Determine the [X, Y] coordinate at the center of the cell enclosing the given text.  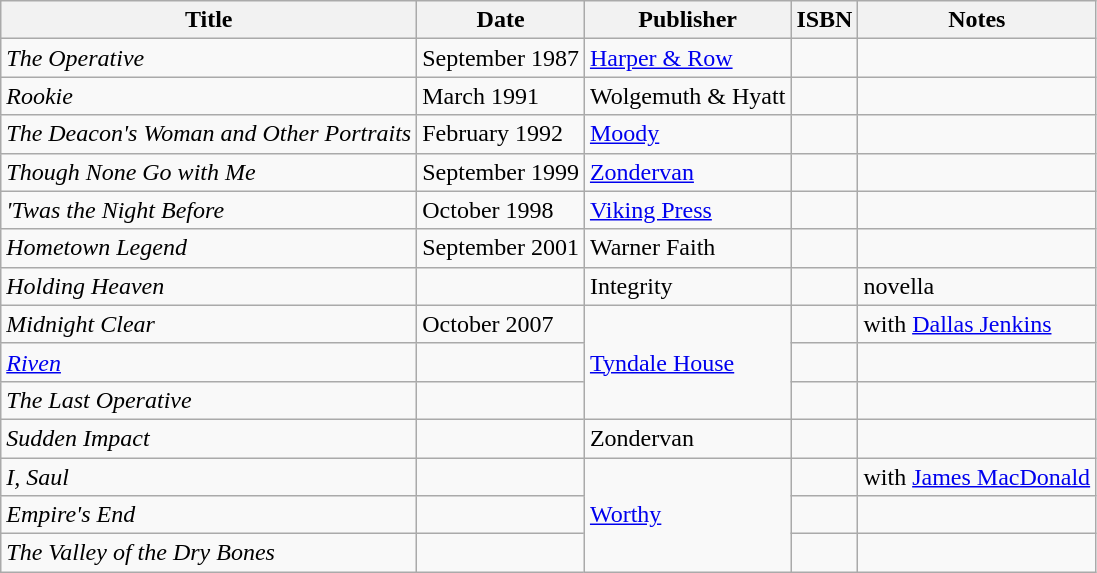
'Twas the Night Before [209, 210]
September 1987 [501, 58]
I, Saul [209, 477]
Tyndale House [687, 362]
Wolgemuth & Hyatt [687, 96]
Hometown Legend [209, 248]
The Valley of the Dry Bones [209, 553]
February 1992 [501, 134]
Holding Heaven [209, 286]
with James MacDonald [977, 477]
Warner Faith [687, 248]
March 1991 [501, 96]
The Operative [209, 58]
The Deacon's Woman and Other Portraits [209, 134]
Sudden Impact [209, 438]
with Dallas Jenkins [977, 324]
Moody [687, 134]
Riven [209, 362]
Date [501, 20]
October 1998 [501, 210]
Harper & Row [687, 58]
September 1999 [501, 172]
Worthy [687, 515]
Viking Press [687, 210]
September 2001 [501, 248]
Integrity [687, 286]
Midnight Clear [209, 324]
ISBN [824, 20]
October 2007 [501, 324]
Rookie [209, 96]
Publisher [687, 20]
The Last Operative [209, 400]
Empire's End [209, 515]
Though None Go with Me [209, 172]
Notes [977, 20]
Title [209, 20]
novella [977, 286]
